Scan for the cell matching the given text and deliver its (X, Y) coordinate at center. 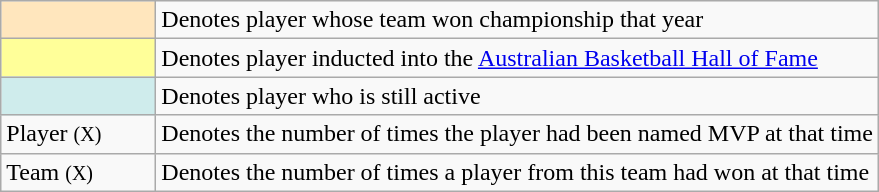
Denotes player who is still active (518, 96)
Team (X) (78, 172)
Player (X) (78, 134)
Denotes player inducted into the Australian Basketball Hall of Fame (518, 58)
Denotes the number of times the player had been named MVP at that time (518, 134)
Denotes player whose team won championship that year (518, 20)
Denotes the number of times a player from this team had won at that time (518, 172)
